Capture the cell that displays the provided text and extract its (x, y) central coordinate. 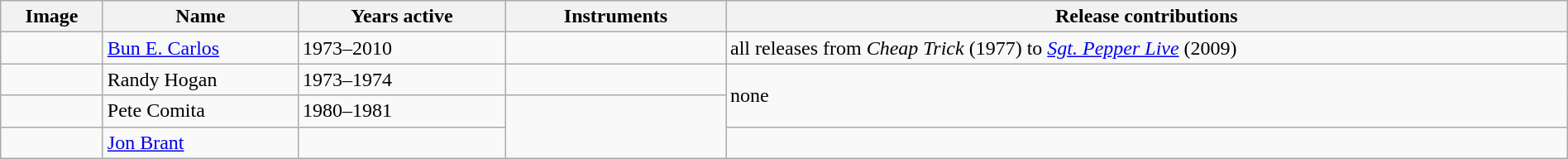
Randy Hogan (200, 79)
Instruments (615, 17)
Name (200, 17)
all releases from Cheap Trick (1977) to Sgt. Pepper Live (2009) (1147, 48)
Release contributions (1147, 17)
Jon Brant (200, 142)
1980–1981 (402, 111)
Image (52, 17)
1973–2010 (402, 48)
1973–1974 (402, 79)
Years active (402, 17)
Pete Comita (200, 111)
Bun E. Carlos (200, 48)
none (1147, 95)
